Return the (X, Y) coordinate for the center point of the cell that contains the specified text.  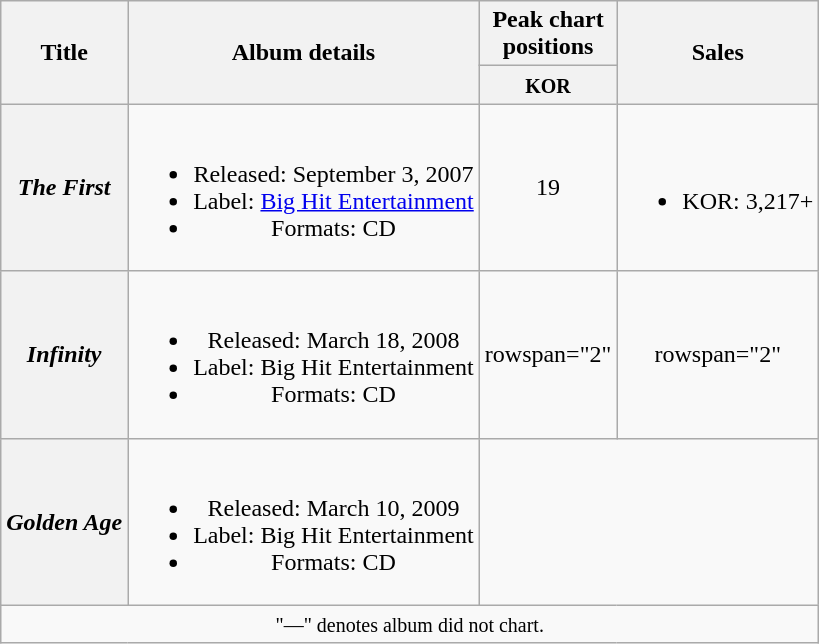
Sales (718, 52)
The First (64, 188)
Album details (304, 52)
Golden Age (64, 522)
Released: March 10, 2009Label: Big Hit EntertainmentFormats: CD (304, 522)
Released: September 3, 2007Label: Big Hit EntertainmentFormats: CD (304, 188)
KOR (548, 85)
Peak chart positions (548, 34)
Title (64, 52)
KOR: 3,217+ (718, 188)
"—" denotes album did not chart. (410, 624)
Infinity (64, 354)
Released: March 18, 2008Label: Big Hit EntertainmentFormats: CD (304, 354)
19 (548, 188)
